Return [X, Y] of the center of cell containing provided text 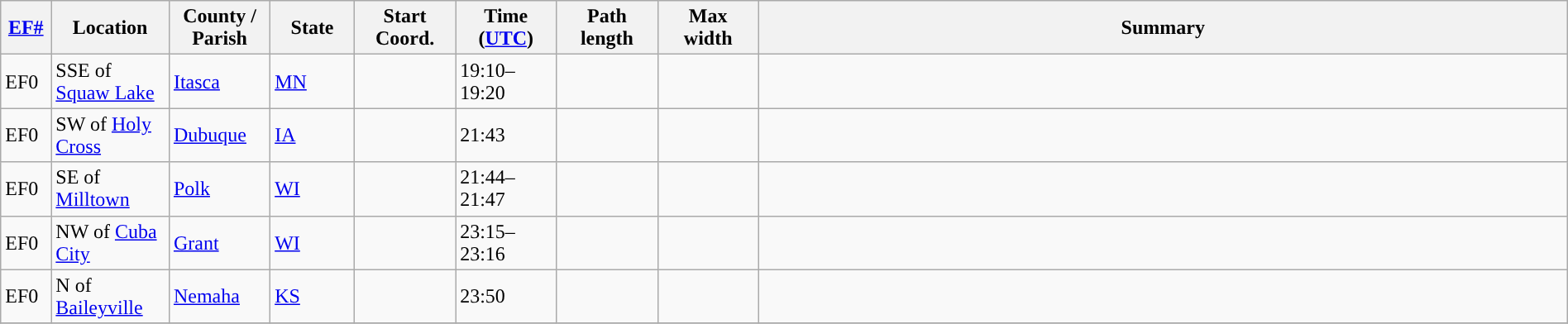
EF# [26, 28]
KS [313, 296]
SSE of Squaw Lake [111, 81]
State [313, 28]
County / Parish [219, 28]
23:15–23:16 [506, 243]
Dubuque [219, 136]
Nemaha [219, 296]
Max width [708, 28]
Location [111, 28]
Path length [607, 28]
IA [313, 136]
SE of Milltown [111, 188]
NW of Cuba City [111, 243]
21:44–21:47 [506, 188]
Itasca [219, 81]
N of Baileyville [111, 296]
MN [313, 81]
SW of Holy Cross [111, 136]
19:10–19:20 [506, 81]
Start Coord. [404, 28]
Time (UTC) [506, 28]
23:50 [506, 296]
21:43 [506, 136]
Summary [1163, 28]
Grant [219, 243]
Polk [219, 188]
